Determine the [x, y] coordinate at the center of the cell enclosing the given text.  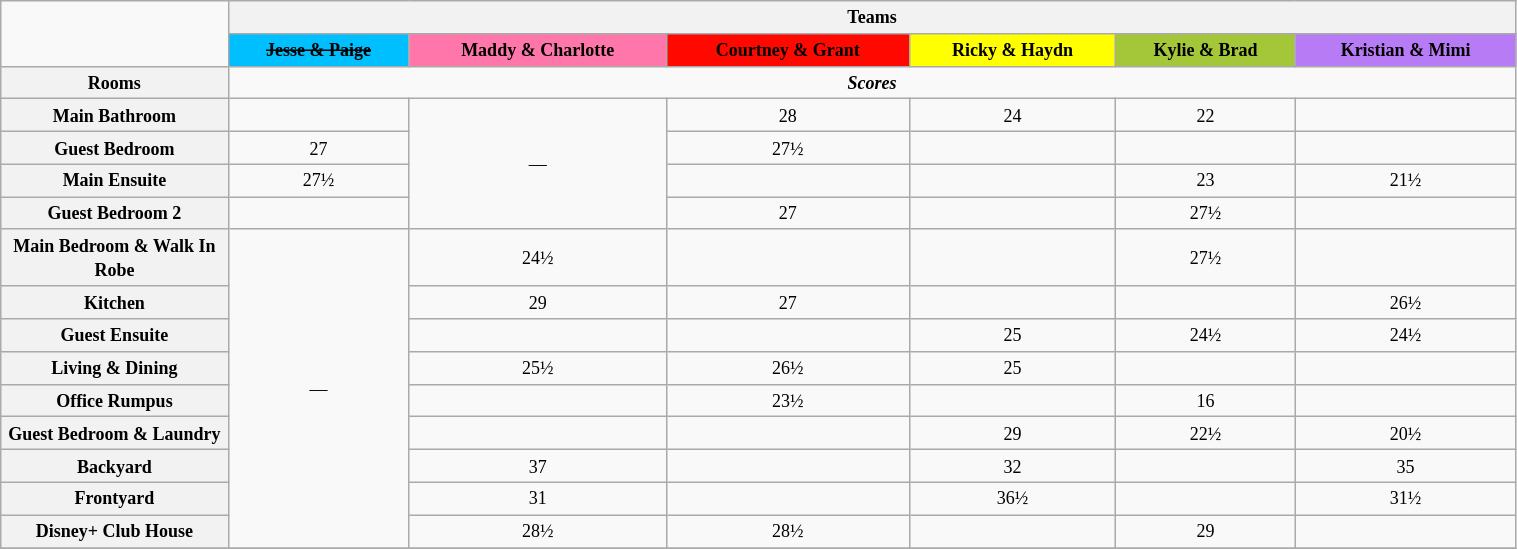
22 [1206, 116]
22½ [1206, 434]
Frontyard [114, 498]
31½ [1406, 498]
21½ [1406, 180]
Kristian & Mimi [1406, 50]
Kylie & Brad [1206, 50]
Rooms [114, 82]
Courtney & Grant [788, 50]
35 [1406, 466]
32 [1012, 466]
Jesse & Paige [318, 50]
Office Rumpus [114, 400]
Scores [872, 82]
Main Bedroom & Walk In Robe [114, 258]
Guest Bedroom & Laundry [114, 434]
Teams [872, 18]
Disney+ Club House [114, 532]
Guest Bedroom [114, 148]
Living & Dining [114, 368]
Maddy & Charlotte [538, 50]
Kitchen [114, 302]
23½ [788, 400]
28 [788, 116]
Main Bathroom [114, 116]
23 [1206, 180]
Guest Bedroom 2 [114, 214]
37 [538, 466]
Ricky & Haydn [1012, 50]
36½ [1012, 498]
31 [538, 498]
20½ [1406, 434]
24 [1012, 116]
Main Ensuite [114, 180]
25½ [538, 368]
Backyard [114, 466]
Guest Ensuite [114, 336]
16 [1206, 400]
